Find where the given text appears and provide that cell's center as (x, y) coordinate. 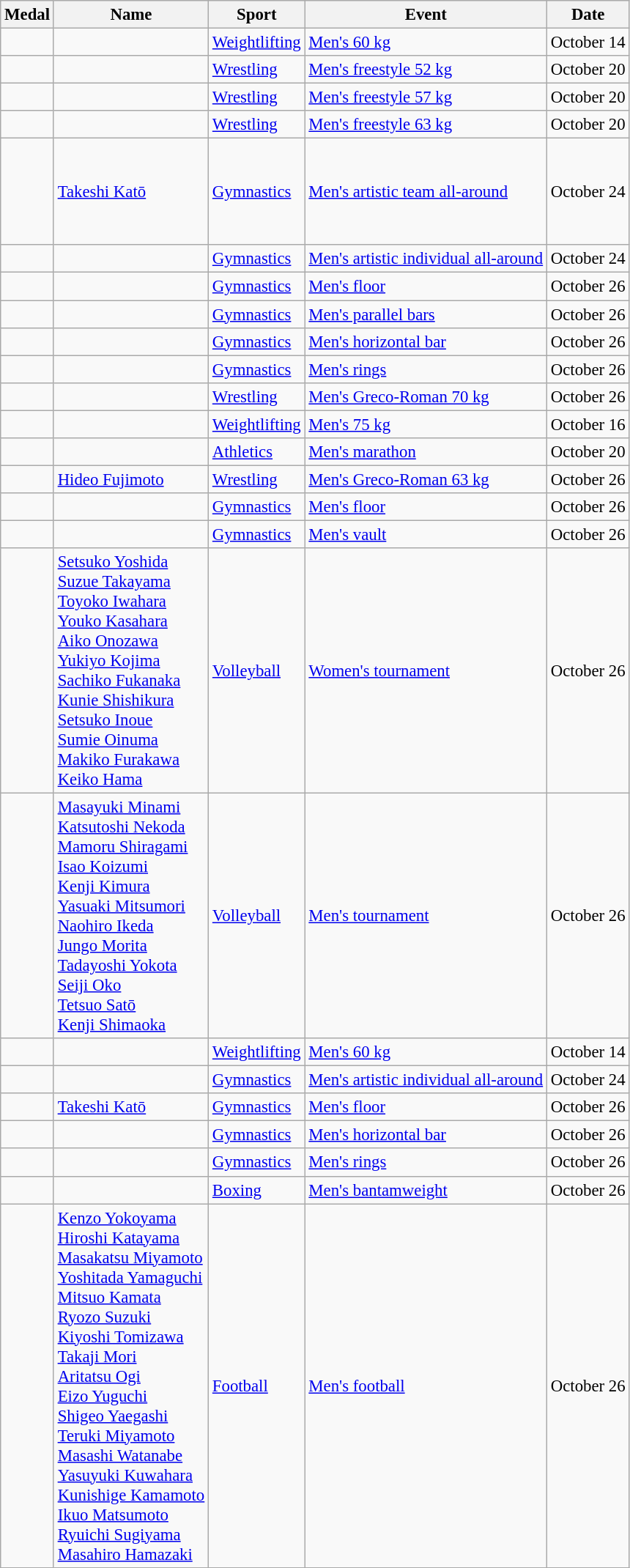
Men's freestyle 63 kg (426, 125)
Men's freestyle 52 kg (426, 70)
Men's tournament (426, 916)
Men's bantamweight (426, 1190)
Date (588, 15)
Men's Greco-Roman 70 kg (426, 396)
Boxing (257, 1190)
Football (257, 1386)
Men's parallel bars (426, 314)
Men's vault (426, 534)
Hideo Fujimoto (130, 479)
Medal (28, 15)
Men's 75 kg (426, 424)
Athletics (257, 452)
Women's tournament (426, 671)
Men's freestyle 57 kg (426, 97)
Men's Greco-Roman 63 kg (426, 479)
Men's artistic team all-around (426, 192)
Men's football (426, 1386)
October 16 (588, 424)
Name (130, 15)
Event (426, 15)
Sport (257, 15)
Men's marathon (426, 452)
